Return the (X, Y) coordinate for the center point of the cell that contains the specified text.  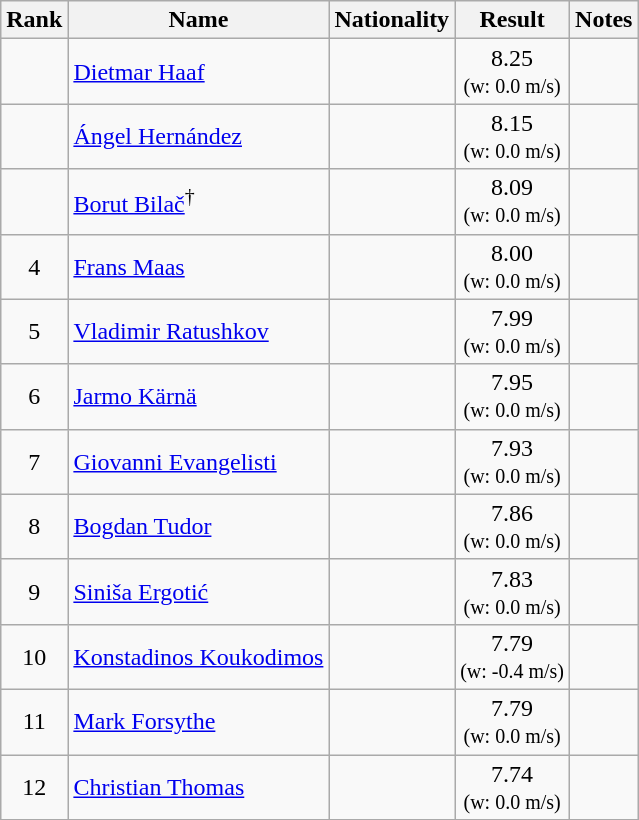
Konstadinos Koukodimos (198, 656)
7.99(w: 0.0 m/s) (512, 332)
Result (512, 20)
8.09(w: 0.0 m/s) (512, 202)
Siniša Ergotić (198, 592)
Name (198, 20)
Ángel Hernández (198, 136)
7.86(w: 0.0 m/s) (512, 526)
7.95(w: 0.0 m/s) (512, 396)
6 (34, 396)
Notes (604, 20)
9 (34, 592)
7.93(w: 0.0 m/s) (512, 462)
Borut Bilač† (198, 202)
Mark Forsythe (198, 722)
Jarmo Kärnä (198, 396)
Dietmar Haaf (198, 72)
Nationality (392, 20)
8.15(w: 0.0 m/s) (512, 136)
5 (34, 332)
Giovanni Evangelisti (198, 462)
7 (34, 462)
11 (34, 722)
7.83(w: 0.0 m/s) (512, 592)
7.79(w: 0.0 m/s) (512, 722)
7.79(w: -0.4 m/s) (512, 656)
Christian Thomas (198, 786)
7.74(w: 0.0 m/s) (512, 786)
10 (34, 656)
Vladimir Ratushkov (198, 332)
Bogdan Tudor (198, 526)
8 (34, 526)
8.00(w: 0.0 m/s) (512, 266)
12 (34, 786)
4 (34, 266)
Frans Maas (198, 266)
Rank (34, 20)
8.25(w: 0.0 m/s) (512, 72)
